Detect which cell encompasses the target text, then output its (X, Y) center coordinate. 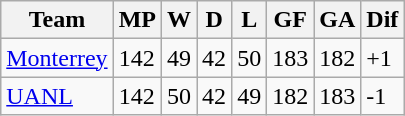
D (214, 20)
Monterrey (57, 58)
+1 (382, 58)
W (178, 20)
GF (290, 20)
UANL (57, 96)
MP (137, 20)
Team (57, 20)
L (250, 20)
-1 (382, 96)
Dif (382, 20)
GA (338, 20)
